From the cell containing the given text, extract its center point as [X, Y] coordinate. 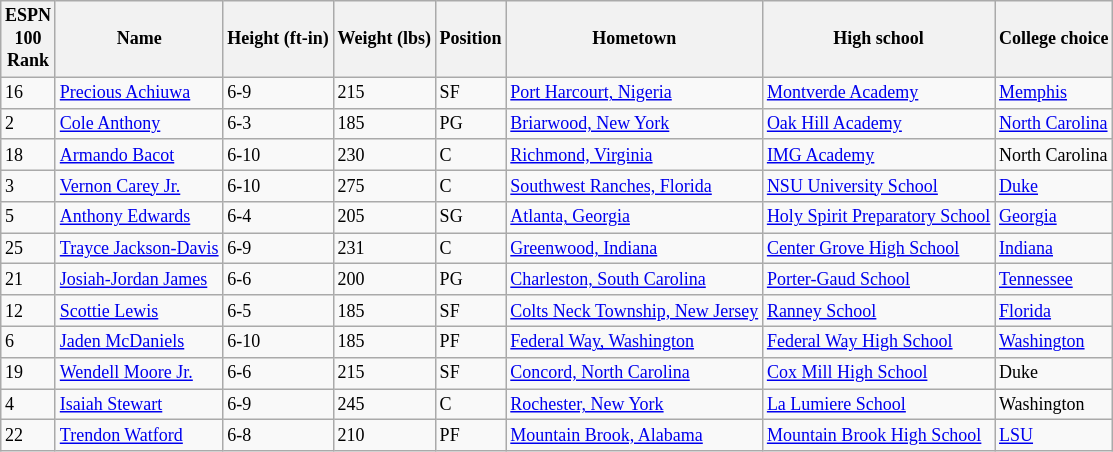
Precious Achiuwa [138, 92]
Ranney School [879, 310]
Mountain Brook, Alabama [634, 436]
Montverde Academy [879, 92]
231 [384, 248]
Position [470, 39]
High school [879, 39]
Colts Neck Township, New Jersey [634, 310]
Mountain Brook High School [879, 436]
IMG Academy [879, 154]
22 [28, 436]
Jaden McDaniels [138, 342]
16 [28, 92]
Rochester, New York [634, 404]
Hometown [634, 39]
Holy Spirit Preparatory School [879, 218]
19 [28, 372]
Name [138, 39]
Wendell Moore Jr. [138, 372]
Memphis [1054, 92]
5 [28, 218]
Southwest Ranches, Florida [634, 186]
6-5 [278, 310]
Richmond, Virginia [634, 154]
21 [28, 280]
3 [28, 186]
Isaiah Stewart [138, 404]
Atlanta, Georgia [634, 218]
4 [28, 404]
205 [384, 218]
275 [384, 186]
Center Grove High School [879, 248]
Greenwood, Indiana [634, 248]
Porter-Gaud School [879, 280]
Trayce Jackson-Davis [138, 248]
Federal Way High School [879, 342]
Trendon Watford [138, 436]
SG [470, 218]
Indiana [1054, 248]
Weight (lbs) [384, 39]
Port Harcourt, Nigeria [634, 92]
245 [384, 404]
6-3 [278, 124]
LSU [1054, 436]
College choice [1054, 39]
Cox Mill High School [879, 372]
Georgia [1054, 218]
6-4 [278, 218]
NSU University School [879, 186]
6 [28, 342]
Federal Way, Washington [634, 342]
18 [28, 154]
Briarwood, New York [634, 124]
230 [384, 154]
12 [28, 310]
25 [28, 248]
Height (ft-in) [278, 39]
210 [384, 436]
Cole Anthony [138, 124]
2 [28, 124]
Josiah-Jordan James [138, 280]
Anthony Edwards [138, 218]
Scottie Lewis [138, 310]
200 [384, 280]
ESPN 100 Rank [28, 39]
La Lumiere School [879, 404]
Vernon Carey Jr. [138, 186]
Armando Bacot [138, 154]
6-8 [278, 436]
Concord, North Carolina [634, 372]
Oak Hill Academy [879, 124]
Tennessee [1054, 280]
Charleston, South Carolina [634, 280]
Florida [1054, 310]
